Provide the [x, y] coordinate of the cell's center where the given text is located.  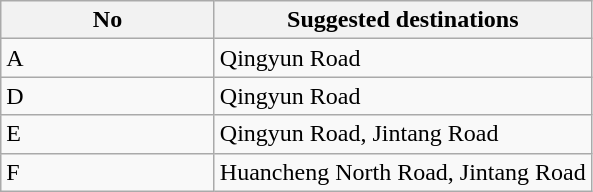
No [108, 20]
E [108, 134]
D [108, 96]
Qingyun Road, Jintang Road [402, 134]
Huancheng North Road, Jintang Road [402, 172]
F [108, 172]
A [108, 58]
Suggested destinations [402, 20]
